Search for the cell housing the specified text and yield its [X, Y] center coordinate. 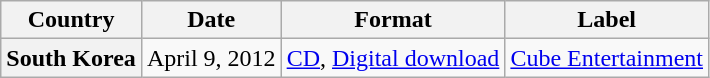
Format [393, 20]
Label [607, 20]
Cube Entertainment [607, 58]
South Korea [72, 58]
Date [211, 20]
Country [72, 20]
April 9, 2012 [211, 58]
CD, Digital download [393, 58]
